Return (X, Y) of the center of cell containing provided text 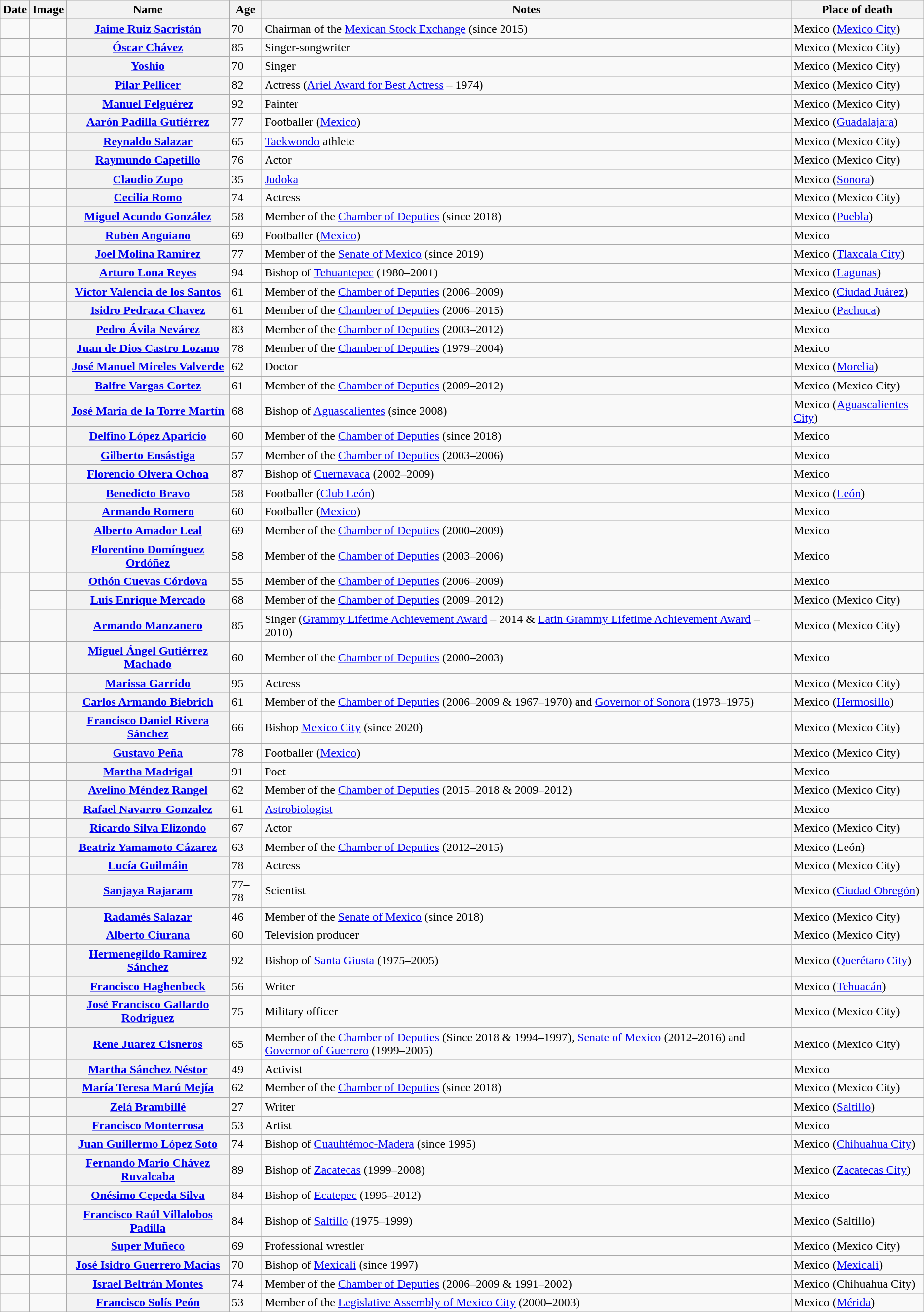
Armando Romero (148, 511)
Mexico (Morelia) (857, 367)
Mexico (Aguascalientes City) (857, 411)
95 (246, 683)
Balfre Vargas Cortez (148, 386)
Mexico (Tlaxcala City) (857, 254)
87 (246, 474)
Beatriz Yamamoto Cázarez (148, 847)
46 (246, 917)
94 (246, 273)
Onésimo Cepeda Silva (148, 1195)
Member of the Chamber of Deputies (2006–2009 & 1991–2002) (526, 1284)
67 (246, 828)
83 (246, 329)
María Teresa Marú Mejía (148, 1088)
Singer (Grammy Lifetime Achievement Award – 2014 & Latin Grammy Lifetime Achievement Award – 2010) (526, 626)
Bishop of Zacatecas (1999–2008) (526, 1170)
Francisco Solís Peón (148, 1303)
Francisco Daniel Rivera Sánchez (148, 728)
Member of the Legislative Assembly of Mexico City (2000–2003) (526, 1303)
José Francisco Gallardo Rodríguez (148, 1012)
Member of the Chamber of Deputies (1979–2004) (526, 348)
Date (15, 10)
Cecilia Romo (148, 197)
77–78 (246, 890)
Member of the Chamber of Deputies (2000–2009) (526, 530)
Member of the Chamber of Deputies (2000–2003) (526, 657)
Francisco Haghenbeck (148, 986)
Bishop of Ecatepec (1995–2012) (526, 1195)
Member of the Chamber of Deputies (2006–2009 & 1967–1970) and Governor of Sonora (1973–1975) (526, 702)
82 (246, 85)
José María de la Torre Martín (148, 411)
55 (246, 581)
Joel Molina Ramírez (148, 254)
Miguel Ángel Gutiérrez Machado (148, 657)
Florentino Domínguez Ordóñez (148, 556)
Juan de Dios Castro Lozano (148, 348)
Manuel Felguérez (148, 104)
Doctor (526, 367)
66 (246, 728)
Member of the Senate of Mexico (since 2019) (526, 254)
Armando Manzanero (148, 626)
Arturo Lona Reyes (148, 273)
Mexico (Mexicali) (857, 1265)
Víctor Valencia de los Santos (148, 292)
89 (246, 1170)
Mexico (Lagunas) (857, 273)
Alberto Amador Leal (148, 530)
63 (246, 847)
Zelá Brambillé (148, 1107)
Painter (526, 104)
57 (246, 455)
Artist (526, 1125)
Mexico (Guadalajara) (857, 122)
Astrobiologist (526, 809)
Member of the Senate of Mexico (since 2018) (526, 917)
Professional wrestler (526, 1246)
Marissa Garrido (148, 683)
Jaime Ruiz Sacristán (148, 29)
Singer-songwriter (526, 47)
Place of death (857, 10)
Sanjaya Rajaram (148, 890)
Actress (Ariel Award for Best Actress – 1974) (526, 85)
Mexico (Ciudad Obregón) (857, 890)
Mexico (Querétaro City) (857, 961)
Bishop of Cuernavaca (2002–2009) (526, 474)
Othón Cuevas Córdova (148, 581)
Mexico (Pachuca) (857, 310)
Mexico (Puebla) (857, 216)
Bishop Mexico City (since 2020) (526, 728)
Radamés Salazar (148, 917)
Israel Beltrán Montes (148, 1284)
Martha Madrigal (148, 772)
Florencio Olvera Ochoa (148, 474)
José Manuel Mireles Valverde (148, 367)
Mexico (Tehuacán) (857, 986)
Notes (526, 10)
76 (246, 160)
Scientist (526, 890)
Raymundo Capetillo (148, 160)
Bishop of Cuauhtémoc-Madera (since 1995) (526, 1144)
Rene Juarez Cisneros (148, 1043)
Member of the Chamber of Deputies (2006–2015) (526, 310)
Gustavo Peña (148, 753)
Óscar Chávez (148, 47)
Judoka (526, 179)
Aarón Padilla Gutiérrez (148, 122)
Ricardo Silva Elizondo (148, 828)
27 (246, 1107)
Francisco Raúl Villalobos Padilla (148, 1220)
Footballer (Club León) (526, 493)
Luis Enrique Mercado (148, 600)
Juan Guillermo López Soto (148, 1144)
Chairman of the Mexican Stock Exchange (since 2015) (526, 29)
Delfino López Aparicio (148, 436)
Taekwondo athlete (526, 141)
Member of the Chamber of Deputies (Since 2018 & 1994–1997), Senate of Mexico (2012–2016) and Governor of Guerrero (1999–2005) (526, 1043)
Alberto Ciurana (148, 935)
Pilar Pellicer (148, 85)
Claudio Zupo (148, 179)
Singer (526, 66)
Martha Sánchez Néstor (148, 1069)
Image (48, 10)
Age (246, 10)
Carlos Armando Biebrich (148, 702)
Miguel Acundo González (148, 216)
56 (246, 986)
Super Muñeco (148, 1246)
Television producer (526, 935)
Rubén Anguiano (148, 235)
Francisco Monterrosa (148, 1125)
Name (148, 10)
Yoshio (148, 66)
91 (246, 772)
Military officer (526, 1012)
Pedro Ávila Nevárez (148, 329)
Bishop of Santa Giusta (1975–2005) (526, 961)
Isidro Pedraza Chavez (148, 310)
Hermenegildo Ramírez Sánchez (148, 961)
Bishop of Tehuantepec (1980–2001) (526, 273)
Member of the Chamber of Deputies (2003–2012) (526, 329)
35 (246, 179)
Reynaldo Salazar (148, 141)
Mexico (Hermosillo) (857, 702)
Mexico (Ciudad Juárez) (857, 292)
Rafael Navarro-Gonzalez (148, 809)
Fernando Mario Chávez Ruvalcaba (148, 1170)
Member of the Chamber of Deputies (2012–2015) (526, 847)
Benedicto Bravo (148, 493)
Bishop of Aguascalientes (since 2008) (526, 411)
Bishop of Mexicali (since 1997) (526, 1265)
Bishop of Saltillo (1975–1999) (526, 1220)
Avelino Méndez Rangel (148, 790)
Poet (526, 772)
Gilberto Ensástiga (148, 455)
José Isidro Guerrero Macías (148, 1265)
75 (246, 1012)
Mexico (Zacatecas City) (857, 1170)
49 (246, 1069)
Mexico (Mérida) (857, 1303)
Activist (526, 1069)
Mexico (Sonora) (857, 179)
Lucía Guilmáin (148, 865)
Member of the Chamber of Deputies (2015–2018 & 2009–2012) (526, 790)
